Provide the (x, y) coordinate of the cell's center where the given text is located.  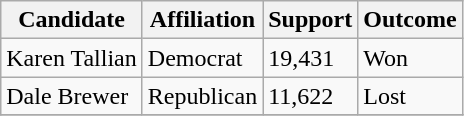
Support (310, 20)
19,431 (310, 58)
Affiliation (202, 20)
11,622 (310, 96)
Karen Tallian (72, 58)
Republican (202, 96)
Candidate (72, 20)
Outcome (410, 20)
Democrat (202, 58)
Won (410, 58)
Lost (410, 96)
Dale Brewer (72, 96)
